Return [X, Y] of the center of cell containing provided text 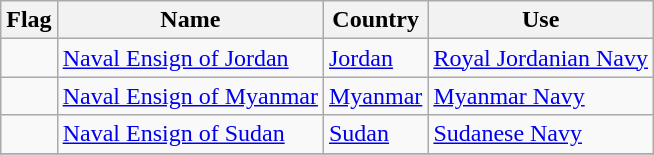
Country [375, 20]
Use [541, 20]
Naval Ensign of Sudan [190, 134]
Royal Jordanian Navy [541, 58]
Naval Ensign of Jordan [190, 58]
Sudan [375, 134]
Jordan [375, 58]
Naval Ensign of Myanmar [190, 96]
Myanmar [375, 96]
Flag [29, 20]
Myanmar Navy [541, 96]
Name [190, 20]
Sudanese Navy [541, 134]
